Detect which cell encompasses the target text, then output its [X, Y] center coordinate. 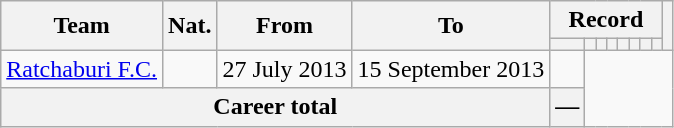
To [451, 26]
Record [606, 20]
From [284, 26]
Ratchaburi F.C. [82, 69]
— [568, 107]
15 September 2013 [451, 69]
27 July 2013 [284, 69]
Career total [276, 107]
Team [82, 26]
Nat. [190, 26]
